Locate the cell with the specified text and output its (x, y) center coordinate. 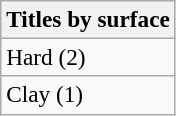
Titles by surface (88, 19)
Clay (1) (88, 95)
Hard (2) (88, 57)
